Find where the given text appears and provide that cell's center as (x, y) coordinate. 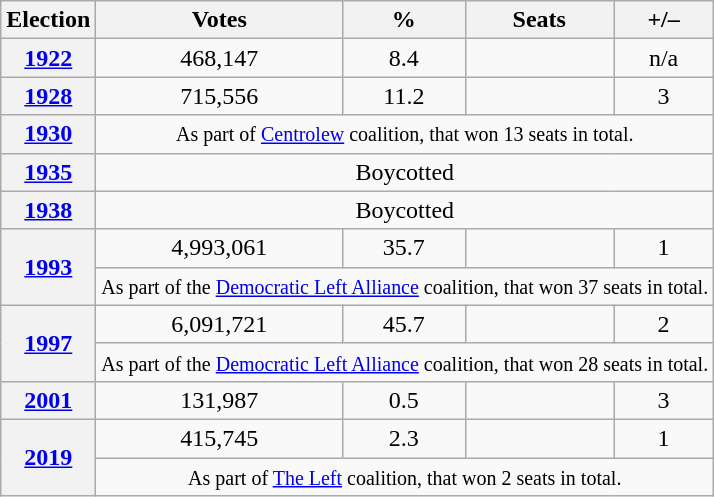
35.7 (404, 248)
Seats (539, 20)
Election (48, 20)
n/a (664, 58)
4,993,061 (220, 248)
11.2 (404, 96)
As part of Centrolew coalition, that won 13 seats in total. (405, 134)
415,745 (220, 438)
2.3 (404, 438)
+/– (664, 20)
2 (664, 324)
6,091,721 (220, 324)
1935 (48, 172)
2001 (48, 400)
715,556 (220, 96)
As part of The Left coalition, that won 2 seats in total. (405, 477)
% (404, 20)
8.4 (404, 58)
1928 (48, 96)
131,987 (220, 400)
1930 (48, 134)
As part of the Democratic Left Alliance coalition, that won 37 seats in total. (405, 286)
Votes (220, 20)
1997 (48, 343)
As part of the Democratic Left Alliance coalition, that won 28 seats in total. (405, 362)
468,147 (220, 58)
2019 (48, 457)
1922 (48, 58)
45.7 (404, 324)
1938 (48, 210)
1993 (48, 267)
0.5 (404, 400)
